Extract the (x, y) coordinate from the center of the cell holding the provided text.  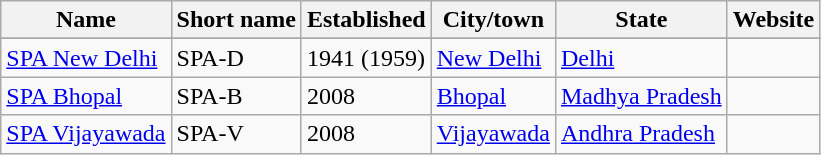
SPA-D (236, 58)
City/town (493, 20)
Delhi (641, 58)
Name (86, 20)
Bhopal (493, 96)
Short name (236, 20)
New Delhi (493, 58)
1941 (1959) (366, 58)
Established (366, 20)
SPA New Delhi (86, 58)
SPA-V (236, 134)
Madhya Pradesh (641, 96)
State (641, 20)
SPA-B (236, 96)
Andhra Pradesh (641, 134)
Vijayawada (493, 134)
SPA Vijayawada (86, 134)
Website (773, 20)
SPA Bhopal (86, 96)
